Extract the [x, y] coordinate from the center of the cell holding the provided text.  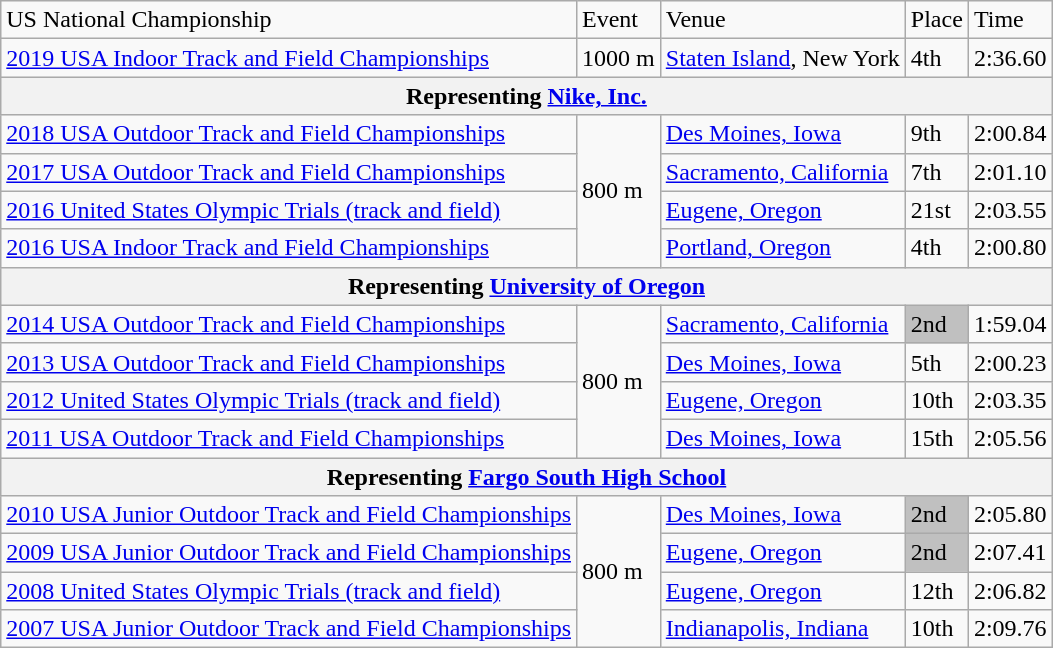
2:00.23 [1010, 362]
2:09.76 [1010, 629]
2014 USA Outdoor Track and Field Championships [289, 324]
Venue [782, 20]
12th [936, 591]
Representing University of Oregon [526, 286]
9th [936, 134]
Event [619, 20]
Staten Island, New York [782, 58]
7th [936, 172]
2:05.56 [1010, 438]
1000 m [619, 58]
2:07.41 [1010, 553]
2008 United States Olympic Trials (track and field) [289, 591]
1:59.04 [1010, 324]
2:00.80 [1010, 248]
2007 USA Junior Outdoor Track and Field Championships [289, 629]
21st [936, 210]
2012 United States Olympic Trials (track and field) [289, 400]
2009 USA Junior Outdoor Track and Field Championships [289, 553]
2:06.82 [1010, 591]
Portland, Oregon [782, 248]
2011 USA Outdoor Track and Field Championships [289, 438]
2:03.35 [1010, 400]
2013 USA Outdoor Track and Field Championships [289, 362]
2:05.80 [1010, 515]
Representing Nike, Inc. [526, 96]
Place [936, 20]
2:00.84 [1010, 134]
2016 United States Olympic Trials (track and field) [289, 210]
2:01.10 [1010, 172]
2019 USA Indoor Track and Field Championships [289, 58]
Representing Fargo South High School [526, 477]
2017 USA Outdoor Track and Field Championships [289, 172]
2:36.60 [1010, 58]
2016 USA Indoor Track and Field Championships [289, 248]
Indianapolis, Indiana [782, 629]
5th [936, 362]
US National Championship [289, 20]
2018 USA Outdoor Track and Field Championships [289, 134]
2010 USA Junior Outdoor Track and Field Championships [289, 515]
Time [1010, 20]
15th [936, 438]
2:03.55 [1010, 210]
